Find where the given text appears and provide that cell's center as [X, Y] coordinate. 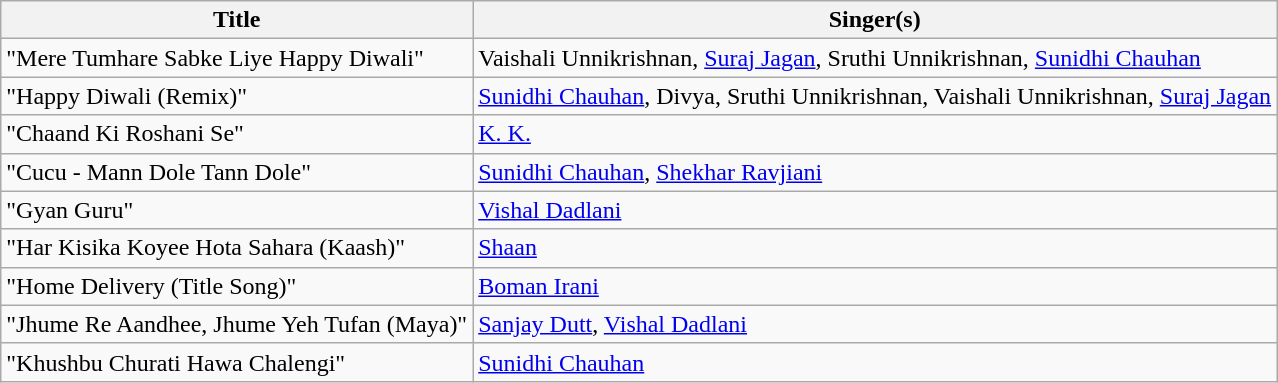
Shaan [875, 248]
Sunidhi Chauhan, Divya, Sruthi Unnikrishnan, Vaishali Unnikrishnan, Suraj Jagan [875, 96]
K. K. [875, 134]
"Cucu - Mann Dole Tann Dole" [237, 172]
Singer(s) [875, 20]
Title [237, 20]
"Khushbu Churati Hawa Chalengi" [237, 362]
"Home Delivery (Title Song)" [237, 286]
Sunidhi Chauhan [875, 362]
Boman Irani [875, 286]
"Happy Diwali (Remix)" [237, 96]
Vishal Dadlani [875, 210]
"Chaand Ki Roshani Se" [237, 134]
"Jhume Re Aandhee, Jhume Yeh Tufan (Maya)" [237, 324]
"Mere Tumhare Sabke Liye Happy Diwali" [237, 58]
Sanjay Dutt, Vishal Dadlani [875, 324]
Sunidhi Chauhan, Shekhar Ravjiani [875, 172]
Vaishali Unnikrishnan, Suraj Jagan, Sruthi Unnikrishnan, Sunidhi Chauhan [875, 58]
"Har Kisika Koyee Hota Sahara (Kaash)" [237, 248]
"Gyan Guru" [237, 210]
